Detect which cell encompasses the target text, then output its [X, Y] center coordinate. 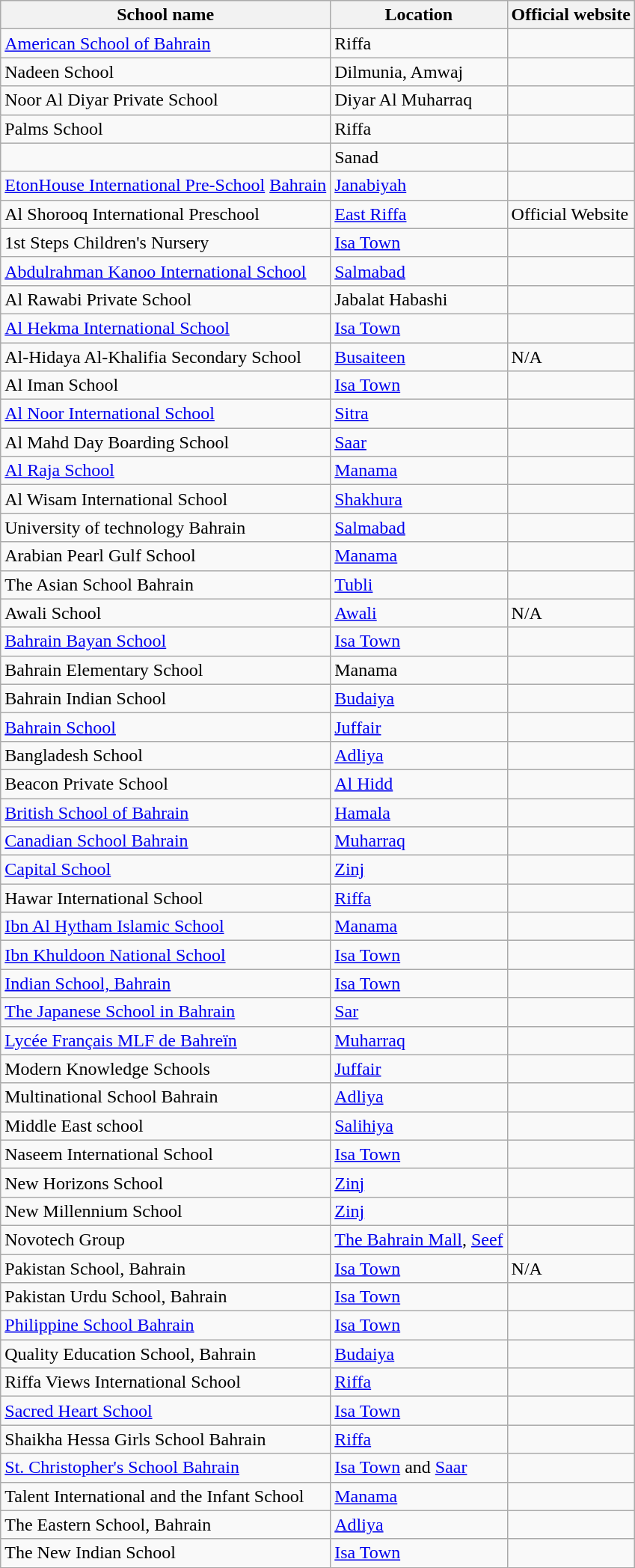
Arabian Pearl Gulf School [166, 556]
Isa Town and Saar [419, 1468]
Sar [419, 1012]
Shaikha Hessa Girls School Bahrain [166, 1439]
Noor Al Diyar Private School [166, 100]
University of technology Bahrain [166, 528]
Al Iman School [166, 385]
Abdulrahman Kanoo International School [166, 271]
American School of Bahrain [166, 43]
Bahrain Indian School [166, 698]
Salihiya [419, 1126]
Dilmunia, Amwaj [419, 72]
The Japanese School in Bahrain [166, 1012]
Al Raja School [166, 471]
Bahrain Elementary School [166, 670]
Sacred Heart School [166, 1411]
School name [166, 15]
Ibn Khuldoon National School [166, 955]
EtonHouse International Pre-School Bahrain [166, 186]
Location [419, 15]
East Riffa [419, 214]
Indian School, Bahrain [166, 983]
Diyar Al Muharraq [419, 100]
The Eastern School, Bahrain [166, 1525]
Capital School [166, 870]
Hamala [419, 812]
Al Rawabi Private School [166, 299]
Saar [419, 442]
Official website [571, 15]
The Asian School Bahrain [166, 585]
Al-Hidaya Al-Khalifia Secondary School [166, 357]
Official Website [571, 214]
New Millennium School [166, 1211]
Multinational School Bahrain [166, 1097]
Janabiyah [419, 186]
Busaiteen [419, 357]
Middle East school [166, 1126]
British School of Bahrain [166, 812]
Awali School [166, 613]
Tubli [419, 585]
Al Noor International School [166, 414]
Al Shorooq International Preschool [166, 214]
Bahrain Bayan School [166, 641]
Sanad [419, 157]
1st Steps Children's Nursery [166, 242]
The New Indian School [166, 1553]
Canadian School Bahrain [166, 841]
Ibn Al Hytham Islamic School [166, 927]
Al Hekma International School [166, 328]
Bangladesh School [166, 755]
Riffa Views International School [166, 1382]
Modern Knowledge Schools [166, 1069]
Jabalat Habashi [419, 299]
Novotech Group [166, 1239]
Al Mahd Day Boarding School [166, 442]
New Horizons School [166, 1183]
Philippine School Bahrain [166, 1326]
Bahrain School [166, 727]
Shakhura [419, 499]
Pakistan Urdu School, Bahrain [166, 1297]
Awali [419, 613]
The Bahrain Mall, Seef [419, 1239]
Sitra [419, 414]
Nadeen School [166, 72]
Quality Education School, Bahrain [166, 1354]
Lycée Français MLF de Bahreïn [166, 1040]
Beacon Private School [166, 784]
Pakistan School, Bahrain [166, 1269]
St. Christopher's School Bahrain [166, 1468]
Al Hidd [419, 784]
Talent International and the Infant School [166, 1496]
Palms School [166, 129]
Naseem International School [166, 1154]
Al Wisam International School [166, 499]
Hawar International School [166, 898]
